From the cell containing the given text, extract its center point as (x, y) coordinate. 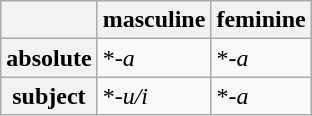
feminine (261, 20)
masculine (154, 20)
subject (49, 96)
absolute (49, 58)
*-u/i (154, 96)
